Capture the cell that displays the provided text and extract its [X, Y] central coordinate. 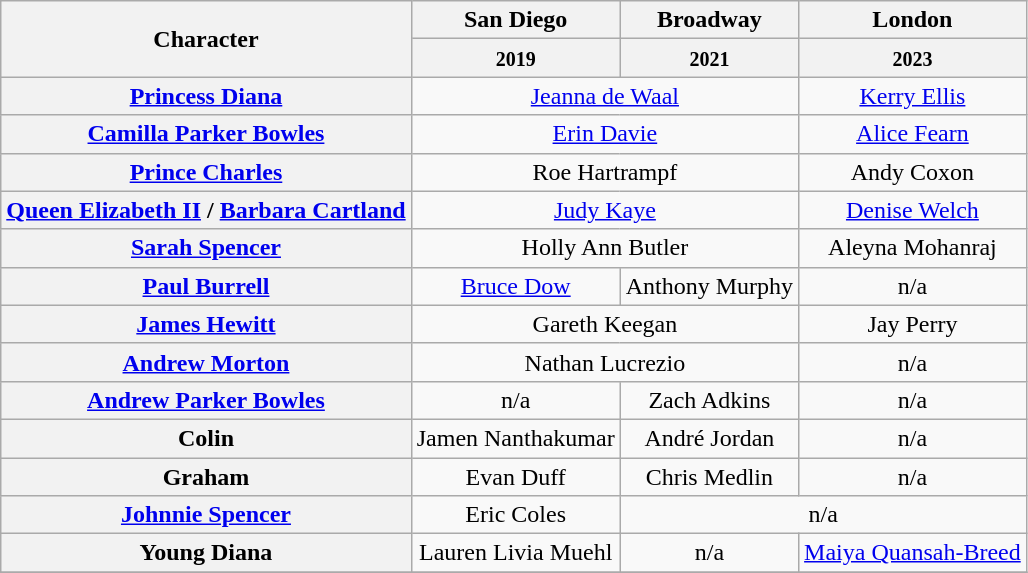
Camilla Parker Bowles [206, 134]
Young Diana [206, 553]
Paul Burrell [206, 286]
Andrew Morton [206, 362]
Gareth Keegan [604, 324]
Andrew Parker Bowles [206, 400]
Chris Medlin [709, 477]
Zach Adkins [709, 400]
Maiya Quansah-Breed [913, 553]
Sarah Spencer [206, 248]
Princess Diana [206, 96]
Bruce Dow [516, 286]
Andy Coxon [913, 172]
2019 [516, 58]
Lauren Livia Muehl [516, 553]
Eric Coles [516, 515]
San Diego [516, 20]
Queen Elizabeth II / Barbara Cartland [206, 210]
Johnnie Spencer [206, 515]
London [913, 20]
Alice Fearn [913, 134]
Evan Duff [516, 477]
Jeanna de Waal [604, 96]
James Hewitt [206, 324]
Jamen Nanthakumar [516, 438]
Graham [206, 477]
Jay Perry [913, 324]
Aleyna Mohanraj [913, 248]
2023 [913, 58]
Colin [206, 438]
2021 [709, 58]
Prince Charles [206, 172]
Erin Davie [604, 134]
Judy Kaye [604, 210]
André Jordan [709, 438]
Roe Hartrampf [604, 172]
Holly Ann Butler [604, 248]
Kerry Ellis [913, 96]
Anthony Murphy [709, 286]
Character [206, 39]
Denise Welch [913, 210]
Nathan Lucrezio [604, 362]
Broadway [709, 20]
